Provide the (x, y) coordinate of the cell's center where the given text is located.  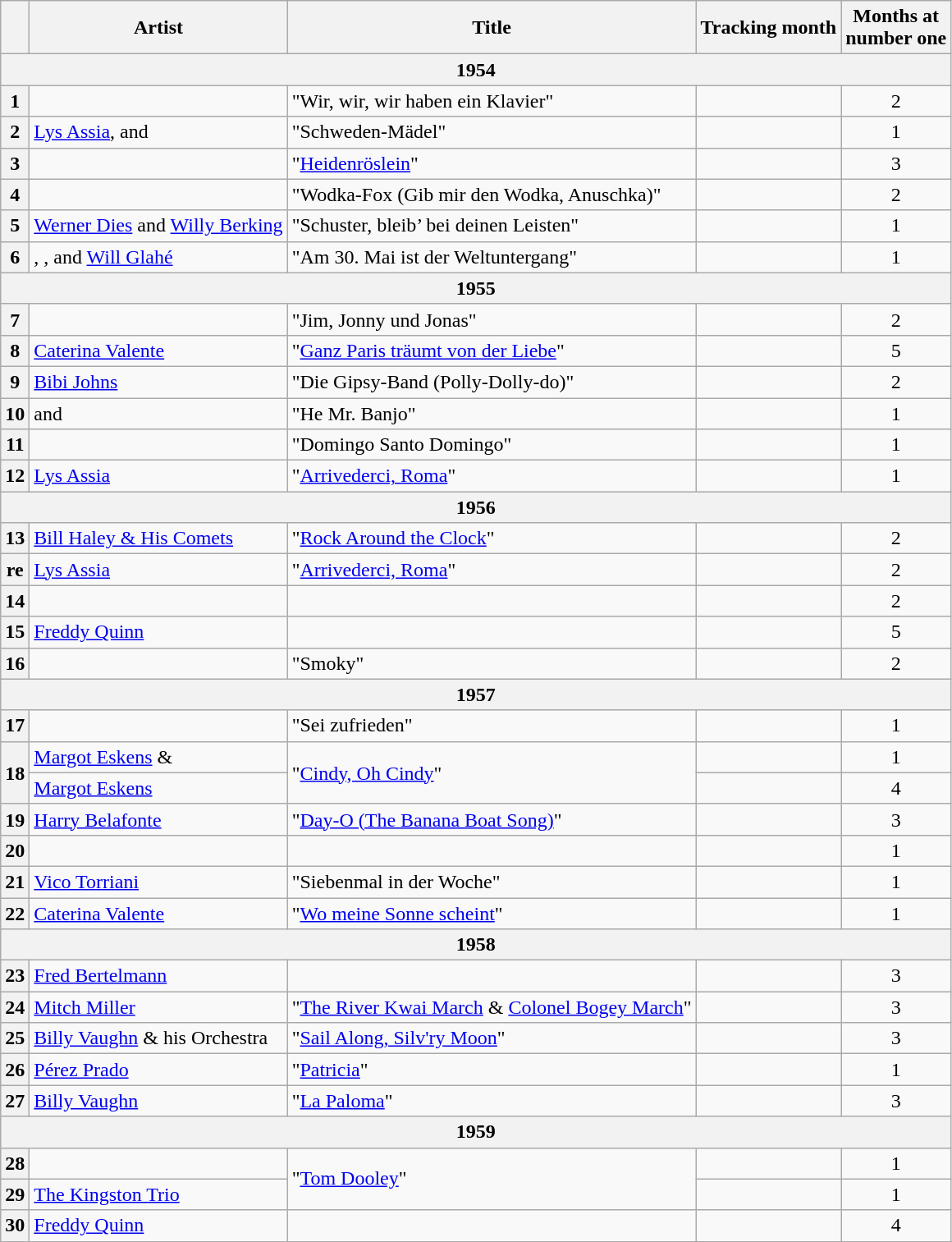
"Am 30. Mai ist der Weltuntergang" (492, 257)
Fred Bertelmann (158, 976)
Bill Haley & His Comets (158, 539)
"He Mr. Banjo" (492, 413)
Vico Torriani (158, 882)
re (15, 570)
The Kingston Trio (158, 1194)
"Day-O (The Banana Boat Song)" (492, 819)
28 (15, 1163)
17 (15, 726)
14 (15, 601)
"Tom Dooley" (492, 1179)
1957 (476, 694)
, , and Will Glahé (158, 257)
13 (15, 539)
8 (15, 351)
1958 (476, 945)
12 (15, 476)
22 (15, 914)
"The River Kwai March & Colonel Bogey March" (492, 1007)
"Smoky" (492, 663)
"Wodka-Fox (Gib mir den Wodka, Anuschka)" (492, 195)
Months atnumber one (896, 28)
"Domingo Santo Domingo" (492, 445)
Lys Assia, and (158, 132)
16 (15, 663)
11 (15, 445)
19 (15, 819)
20 (15, 850)
Tracking month (768, 28)
25 (15, 1038)
"Jim, Jonny und Jonas" (492, 319)
6 (15, 257)
"Patricia" (492, 1070)
"Siebenmal in der Woche" (492, 882)
"Ganz Paris träumt von der Liebe" (492, 351)
"Sail Along, Silv'ry Moon" (492, 1038)
24 (15, 1007)
23 (15, 976)
7 (15, 319)
"La Paloma" (492, 1101)
21 (15, 882)
and (158, 413)
"Wir, wir, wir haben ein Klavier" (492, 101)
18 (15, 772)
Harry Belafonte (158, 819)
Billy Vaughn & his Orchestra (158, 1038)
"Sei zufrieden" (492, 726)
"Schweden-Mädel" (492, 132)
Mitch Miller (158, 1007)
"Rock Around the Clock" (492, 539)
Pérez Prado (158, 1070)
"Cindy, Oh Cindy" (492, 772)
1954 (476, 70)
Title (492, 28)
Margot Eskens & (158, 757)
Billy Vaughn (158, 1101)
Artist (158, 28)
"Wo meine Sonne scheint" (492, 914)
1959 (476, 1132)
27 (15, 1101)
1956 (476, 507)
"Schuster, bleib’ bei deinen Leisten" (492, 226)
1955 (476, 288)
"Die Gipsy-Band (Polly-Dolly-do)" (492, 382)
10 (15, 413)
9 (15, 382)
Werner Dies and Willy Berking (158, 226)
30 (15, 1226)
Bibi Johns (158, 382)
15 (15, 632)
Margot Eskens (158, 788)
26 (15, 1070)
"Heidenröslein" (492, 163)
29 (15, 1194)
